Provide the [X, Y] coordinate of the cell's center where the given text is located.  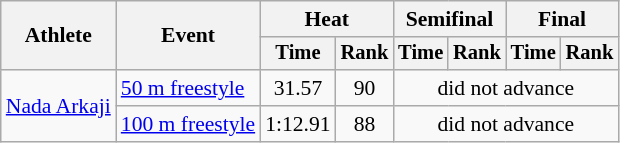
1:12.91 [298, 124]
90 [365, 88]
Final [562, 19]
Nada Arkaji [58, 106]
Athlete [58, 36]
31.57 [298, 88]
Semifinal [449, 19]
Event [188, 36]
Heat [326, 19]
100 m freestyle [188, 124]
50 m freestyle [188, 88]
88 [365, 124]
